Provide the [X, Y] coordinate of the cell's center where the given text is located.  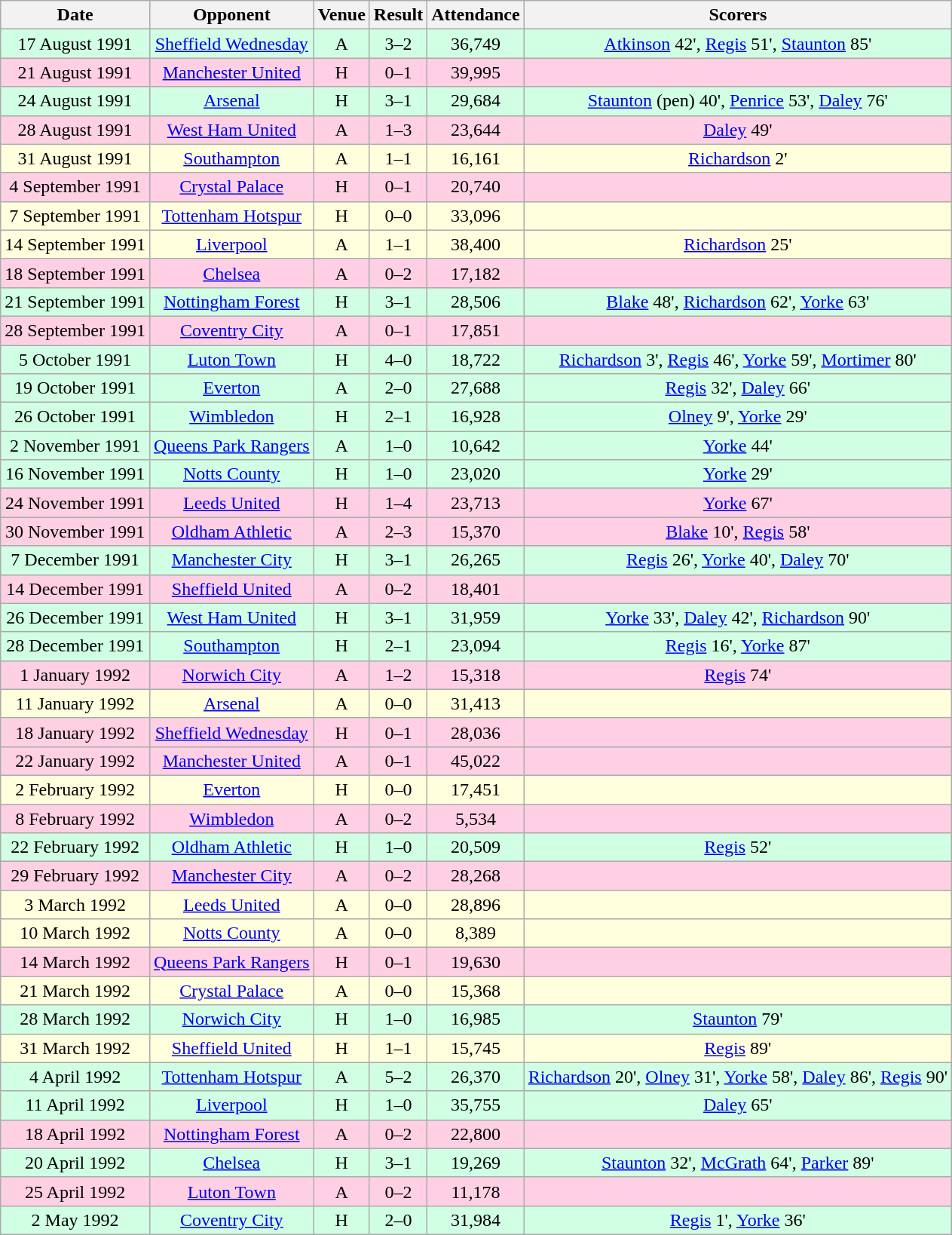
17 August 1991 [75, 44]
20 April 1992 [75, 1163]
4 April 1992 [75, 1077]
1–4 [398, 503]
Richardson 2' [737, 158]
Regis 74' [737, 675]
18 January 1992 [75, 732]
26 December 1991 [75, 617]
Attendance [476, 15]
16 November 1991 [75, 474]
14 September 1991 [75, 244]
28 March 1992 [75, 1019]
28,268 [476, 876]
33,096 [476, 216]
1–3 [398, 130]
11 April 1992 [75, 1105]
Olney 9', Yorke 29' [737, 417]
2–3 [398, 532]
Regis 32', Daley 66' [737, 388]
Date [75, 15]
19,630 [476, 962]
18,722 [476, 360]
8,389 [476, 933]
28 December 1991 [75, 646]
5 October 1991 [75, 360]
10 March 1992 [75, 933]
28 September 1991 [75, 330]
23,094 [476, 646]
15,370 [476, 532]
15,318 [476, 675]
19,269 [476, 1163]
36,749 [476, 44]
Daley 49' [737, 130]
28,036 [476, 732]
16,985 [476, 1019]
5–2 [398, 1077]
Richardson 20', Olney 31', Yorke 58', Daley 86', Regis 90' [737, 1077]
24 August 1991 [75, 101]
2 February 1992 [75, 789]
22 February 1992 [75, 847]
Yorke 29' [737, 474]
11 January 1992 [75, 703]
38,400 [476, 244]
20,740 [476, 187]
Regis 16', Yorke 87' [737, 646]
Opponent [231, 15]
7 December 1991 [75, 560]
Staunton (pen) 40', Penrice 53', Daley 76' [737, 101]
4–0 [398, 360]
Yorke 67' [737, 503]
Blake 48', Richardson 62', Yorke 63' [737, 302]
10,642 [476, 446]
28,506 [476, 302]
31 August 1991 [75, 158]
22 January 1992 [75, 761]
Regis 89' [737, 1048]
Scorers [737, 15]
7 September 1991 [75, 216]
26,370 [476, 1077]
14 March 1992 [75, 962]
Venue [341, 15]
14 December 1991 [75, 589]
Staunton 32', McGrath 64', Parker 89' [737, 1163]
24 November 1991 [75, 503]
5,534 [476, 818]
Regis 26', Yorke 40', Daley 70' [737, 560]
20,509 [476, 847]
28,896 [476, 905]
Regis 52' [737, 847]
2 May 1992 [75, 1220]
25 April 1992 [75, 1191]
8 February 1992 [75, 818]
27,688 [476, 388]
31,984 [476, 1220]
26,265 [476, 560]
31,413 [476, 703]
Richardson 25' [737, 244]
Result [398, 15]
15,745 [476, 1048]
4 September 1991 [75, 187]
22,800 [476, 1134]
23,020 [476, 474]
45,022 [476, 761]
17,851 [476, 330]
30 November 1991 [75, 532]
31 March 1992 [75, 1048]
21 September 1991 [75, 302]
18,401 [476, 589]
2 November 1991 [75, 446]
3–2 [398, 44]
16,161 [476, 158]
28 August 1991 [75, 130]
1–2 [398, 675]
35,755 [476, 1105]
1 January 1992 [75, 675]
31,959 [476, 617]
23,644 [476, 130]
11,178 [476, 1191]
21 March 1992 [75, 991]
3 March 1992 [75, 905]
21 August 1991 [75, 72]
17,182 [476, 273]
Regis 1', Yorke 36' [737, 1220]
Daley 65' [737, 1105]
26 October 1991 [75, 417]
Yorke 44' [737, 446]
Richardson 3', Regis 46', Yorke 59', Mortimer 80' [737, 360]
18 September 1991 [75, 273]
39,995 [476, 72]
Blake 10', Regis 58' [737, 532]
Atkinson 42', Regis 51', Staunton 85' [737, 44]
16,928 [476, 417]
Yorke 33', Daley 42', Richardson 90' [737, 617]
15,368 [476, 991]
Staunton 79' [737, 1019]
29,684 [476, 101]
29 February 1992 [75, 876]
18 April 1992 [75, 1134]
19 October 1991 [75, 388]
17,451 [476, 789]
23,713 [476, 503]
